Locate the cell with the specified text and output its (x, y) center coordinate. 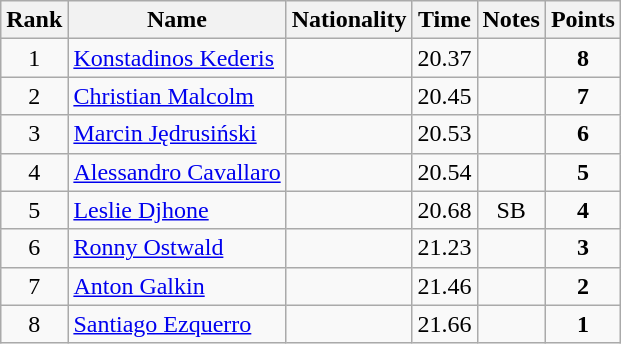
20.68 (444, 210)
Ronny Ostwald (177, 248)
Anton Galkin (177, 286)
20.37 (444, 58)
20.54 (444, 172)
Konstadinos Kederis (177, 58)
Nationality (349, 20)
20.45 (444, 96)
Santiago Ezquerro (177, 324)
SB (511, 210)
Name (177, 20)
Notes (511, 20)
Leslie Djhone (177, 210)
20.53 (444, 134)
Alessandro Cavallaro (177, 172)
21.66 (444, 324)
21.23 (444, 248)
Time (444, 20)
Rank (34, 20)
Marcin Jędrusiński (177, 134)
Points (582, 20)
Christian Malcolm (177, 96)
21.46 (444, 286)
